Output the [X, Y] coordinate of the center of the cell containing the given text.  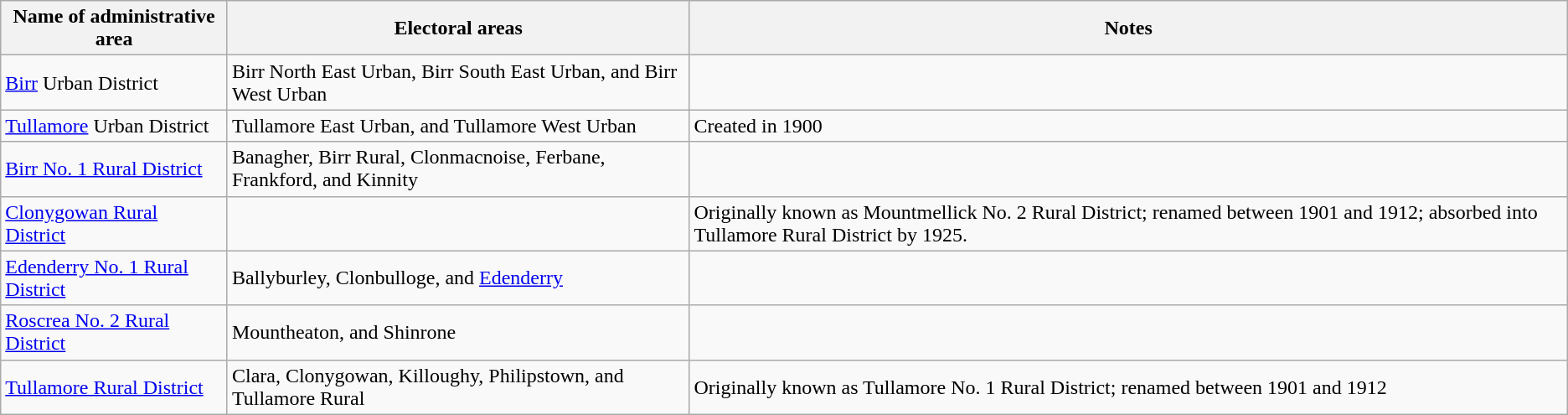
Created in 1900 [1128, 126]
Mountheaton, and Shinrone [458, 332]
Notes [1128, 29]
Ballyburley, Clonbulloge, and Edenderry [458, 278]
Originally known as Tullamore No. 1 Rural District; renamed between 1901 and 1912 [1128, 387]
Birr North East Urban, Birr South East Urban, and Birr West Urban [458, 82]
Tullamore Rural District [114, 387]
Clonygowan Rural District [114, 223]
Edenderry No. 1 Rural District [114, 278]
Name of administrative area [114, 29]
Birr Urban District [114, 82]
Electoral areas [458, 29]
Birr No. 1 Rural District [114, 169]
Tullamore Urban District [114, 126]
Clara, Clonygowan, Killoughy, Philipstown, and Tullamore Rural [458, 387]
Originally known as Mountmellick No. 2 Rural District; renamed between 1901 and 1912; absorbed into Tullamore Rural District by 1925. [1128, 223]
Banagher, Birr Rural, Clonmacnoise, Ferbane, Frankford, and Kinnity [458, 169]
Roscrea No. 2 Rural District [114, 332]
Tullamore East Urban, and Tullamore West Urban [458, 126]
